Identify which cell holds the provided text, then report its (X, Y) central coordinate. 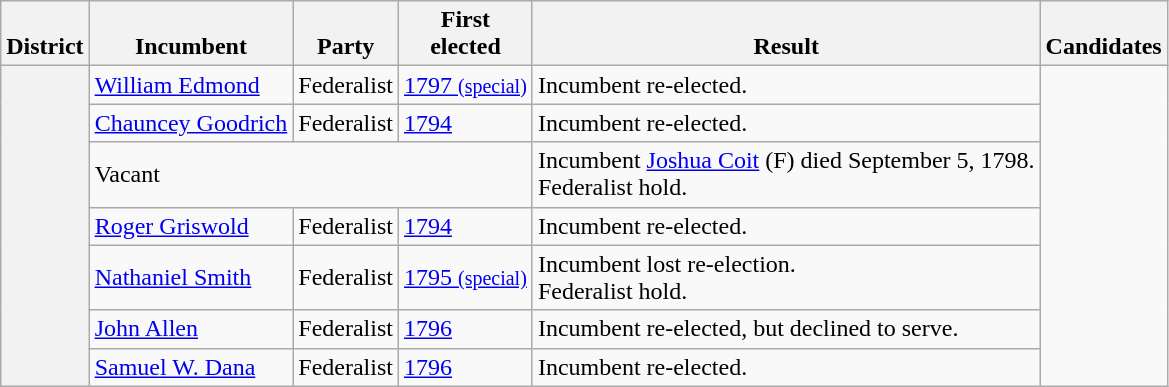
Vacant (310, 174)
Roger Griswold (191, 226)
1795 (special) (465, 278)
District (45, 34)
Incumbent (191, 34)
Incumbent lost re-election.Federalist hold. (786, 278)
Firstelected (465, 34)
Chauncey Goodrich (191, 123)
Result (786, 34)
Party (346, 34)
Nathaniel Smith (191, 278)
Incumbent Joshua Coit (F) died September 5, 1798.Federalist hold. (786, 174)
Incumbent re-elected, but declined to serve. (786, 329)
John Allen (191, 329)
Candidates (1104, 34)
Samuel W. Dana (191, 367)
1797 (special) (465, 85)
William Edmond (191, 85)
